Detect which cell encompasses the target text, then output its (x, y) center coordinate. 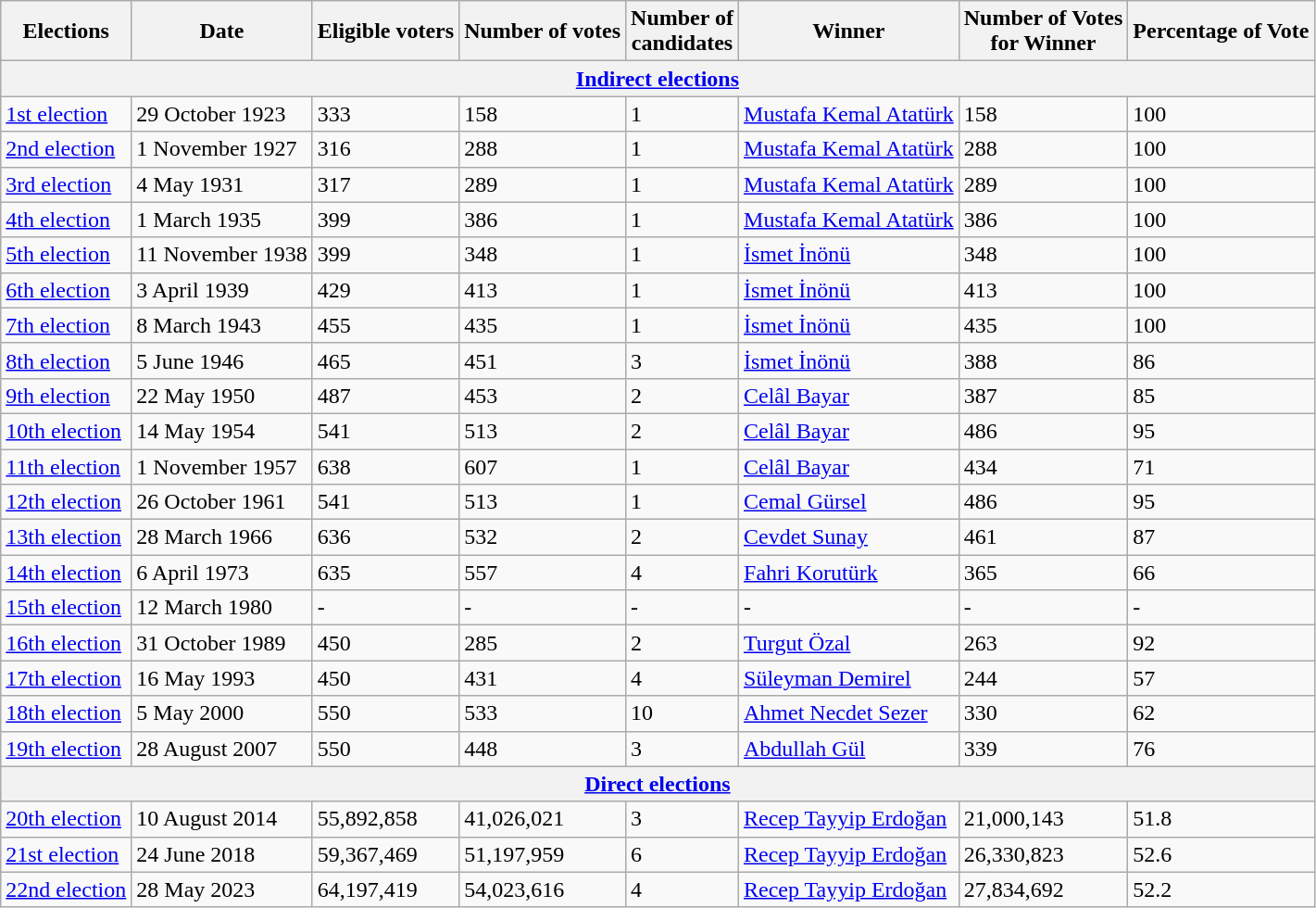
533 (543, 713)
14 May 1954 (222, 431)
429 (385, 290)
12th election (67, 502)
7th election (67, 325)
87 (1221, 537)
15th election (67, 608)
20th election (67, 819)
8 March 1943 (222, 325)
28 May 2023 (222, 889)
11 November 1938 (222, 255)
Indirect elections (658, 79)
4 May 1931 (222, 184)
635 (385, 573)
10 August 2014 (222, 819)
1 November 1927 (222, 149)
Elections (67, 32)
465 (385, 360)
3rd election (67, 184)
28 August 2007 (222, 749)
16 May 1993 (222, 678)
Eligible voters (385, 32)
62 (1221, 713)
487 (385, 396)
339 (1043, 749)
330 (1043, 713)
244 (1043, 678)
14th election (67, 573)
11th election (67, 466)
16th election (67, 643)
22nd election (67, 889)
6th election (67, 290)
636 (385, 537)
21,000,143 (1043, 819)
434 (1043, 466)
51,197,959 (543, 854)
1 March 1935 (222, 220)
453 (543, 396)
31 October 1989 (222, 643)
557 (543, 573)
26 October 1961 (222, 502)
2nd election (67, 149)
5 June 1946 (222, 360)
1 November 1957 (222, 466)
Süleyman Demirel (849, 678)
10 (683, 713)
Direct elections (658, 784)
13th election (67, 537)
8th election (67, 360)
24 June 2018 (222, 854)
461 (1043, 537)
Cevdet Sunay (849, 537)
21st election (67, 854)
19th election (67, 749)
Turgut Özal (849, 643)
26,330,823 (1043, 854)
22 May 1950 (222, 396)
85 (1221, 396)
5th election (67, 255)
66 (1221, 573)
431 (543, 678)
448 (543, 749)
263 (1043, 643)
Ahmet Necdet Sezer (849, 713)
Fahri Korutürk (849, 573)
52.6 (1221, 854)
Number of votes (543, 32)
4th election (67, 220)
Date (222, 32)
6 April 1973 (222, 573)
29 October 1923 (222, 114)
64,197,419 (385, 889)
17th election (67, 678)
57 (1221, 678)
Cemal Gürsel (849, 502)
365 (1043, 573)
51.8 (1221, 819)
55,892,858 (385, 819)
Number of Votesfor Winner (1043, 32)
92 (1221, 643)
86 (1221, 360)
Winner (849, 32)
10th election (67, 431)
317 (385, 184)
71 (1221, 466)
52.2 (1221, 889)
28 March 1966 (222, 537)
41,026,021 (543, 819)
27,834,692 (1043, 889)
316 (385, 149)
333 (385, 114)
607 (543, 466)
1st election (67, 114)
Percentage of Vote (1221, 32)
388 (1043, 360)
12 March 1980 (222, 608)
9th election (67, 396)
18th election (67, 713)
6 (683, 854)
532 (543, 537)
Abdullah Gül (849, 749)
Number ofcandidates (683, 32)
455 (385, 325)
54,023,616 (543, 889)
387 (1043, 396)
3 April 1939 (222, 290)
59,367,469 (385, 854)
285 (543, 643)
76 (1221, 749)
451 (543, 360)
5 May 2000 (222, 713)
638 (385, 466)
